Determine the [X, Y] coordinate at the center of the cell enclosing the given text.  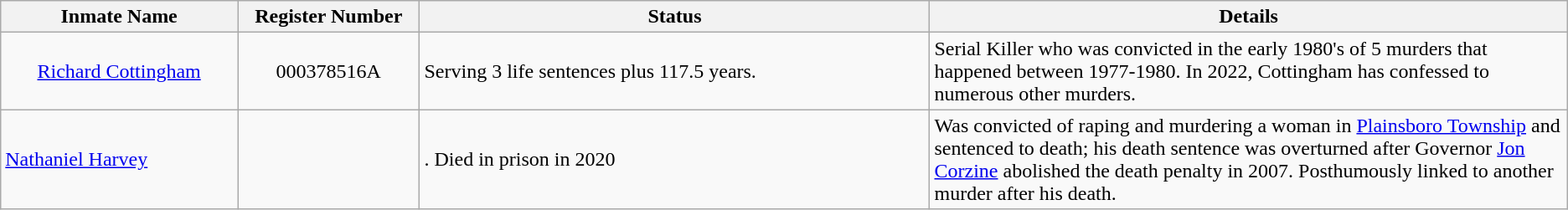
000378516A [328, 71]
Status [675, 17]
Inmate Name [119, 17]
Richard Cottingham [119, 71]
. Died in prison in 2020 [675, 159]
Register Number [328, 17]
Nathaniel Harvey [119, 159]
Details [1248, 17]
Serving 3 life sentences plus 117.5 years. [675, 71]
